Return [X, Y] of the center of cell containing provided text 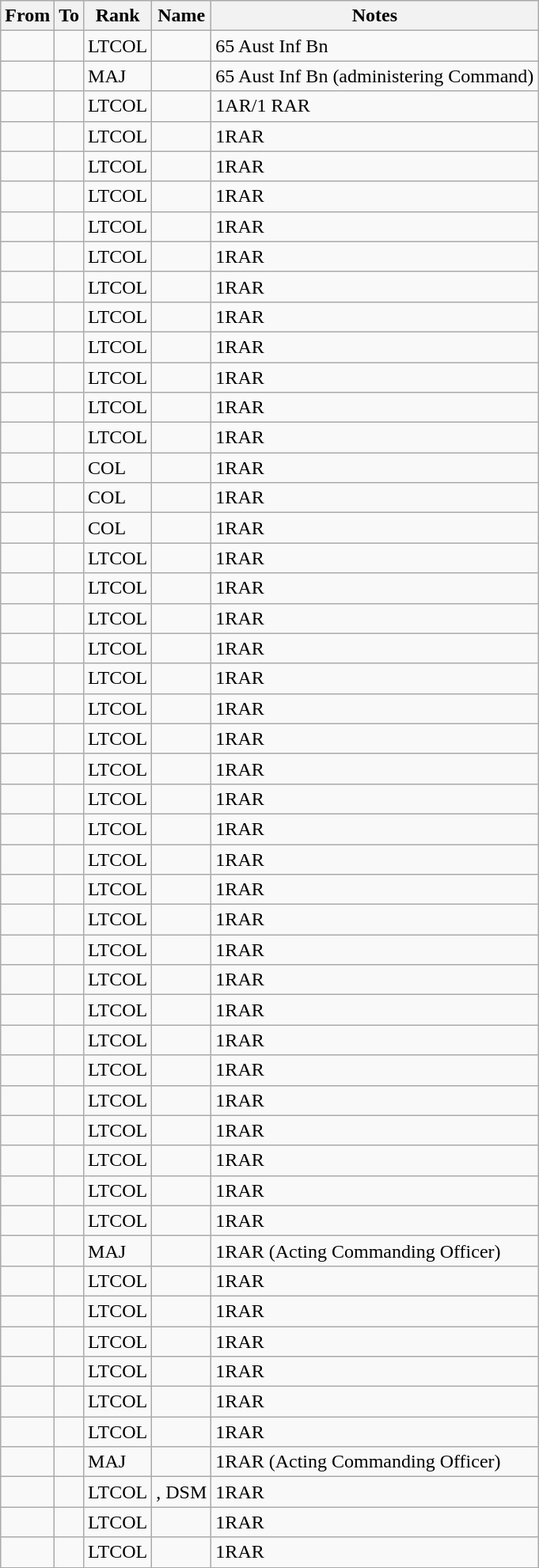
From [28, 16]
1AR/1 RAR [375, 106]
65 Aust Inf Bn (administering Command) [375, 76]
Notes [375, 16]
Name [182, 16]
Rank [118, 16]
, DSM [182, 1492]
To [70, 16]
65 Aust Inf Bn [375, 46]
